Return the [X, Y] coordinate for the center point of the cell that contains the specified text.  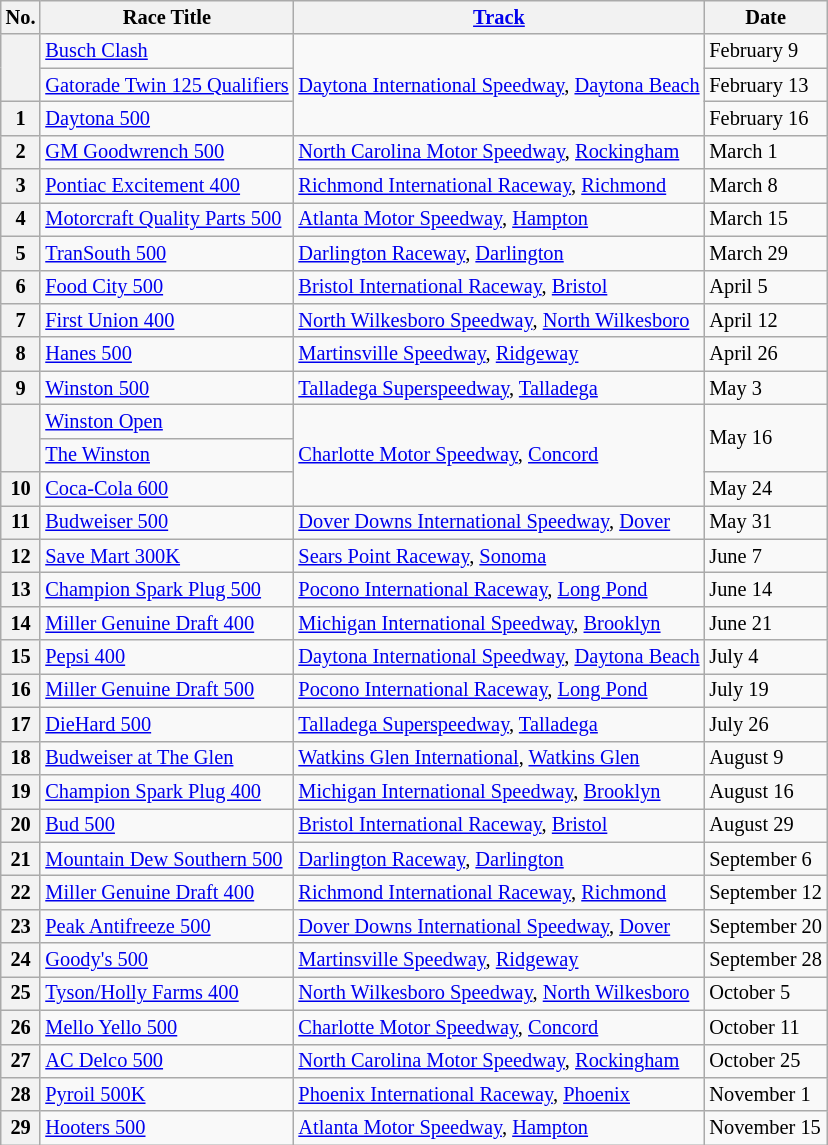
July 19 [765, 690]
27 [21, 1061]
10 [21, 489]
No. [21, 17]
26 [21, 1027]
April 26 [765, 354]
June 7 [765, 556]
February 16 [765, 118]
28 [21, 1094]
March 1 [765, 152]
Hooters 500 [166, 1128]
September 20 [765, 926]
October 11 [765, 1027]
August 29 [765, 825]
22 [21, 892]
July 4 [765, 657]
Date [765, 17]
24 [21, 960]
9 [21, 388]
May 31 [765, 522]
The Winston [166, 455]
February 9 [765, 51]
AC Delco 500 [166, 1061]
April 5 [765, 287]
March 29 [765, 253]
Goody's 500 [166, 960]
18 [21, 758]
GM Goodwrench 500 [166, 152]
June 14 [765, 589]
February 13 [765, 85]
Bud 500 [166, 825]
March 15 [765, 219]
14 [21, 623]
Mello Yello 500 [166, 1027]
8 [21, 354]
29 [21, 1128]
11 [21, 522]
DieHard 500 [166, 724]
May 24 [765, 489]
September 6 [765, 859]
17 [21, 724]
Winston 500 [166, 388]
First Union 400 [166, 320]
6 [21, 287]
July 26 [765, 724]
TranSouth 500 [166, 253]
Champion Spark Plug 500 [166, 589]
Motorcraft Quality Parts 500 [166, 219]
Budweiser at The Glen [166, 758]
7 [21, 320]
August 9 [765, 758]
1 [21, 118]
Watkins Glen International, Watkins Glen [498, 758]
April 12 [765, 320]
15 [21, 657]
Miller Genuine Draft 500 [166, 690]
May 16 [765, 438]
20 [21, 825]
Food City 500 [166, 287]
September 28 [765, 960]
Phoenix International Raceway, Phoenix [498, 1094]
Coca-Cola 600 [166, 489]
4 [21, 219]
November 15 [765, 1128]
Hanes 500 [166, 354]
12 [21, 556]
19 [21, 791]
October 25 [765, 1061]
Sears Point Raceway, Sonoma [498, 556]
Race Title [166, 17]
Winston Open [166, 421]
October 5 [765, 993]
Champion Spark Plug 400 [166, 791]
Daytona 500 [166, 118]
25 [21, 993]
September 12 [765, 892]
Save Mart 300K [166, 556]
Pyroil 500K [166, 1094]
Gatorade Twin 125 Qualifiers [166, 85]
Budweiser 500 [166, 522]
Pontiac Excitement 400 [166, 186]
November 1 [765, 1094]
June 21 [765, 623]
23 [21, 926]
3 [21, 186]
August 16 [765, 791]
Track [498, 17]
2 [21, 152]
13 [21, 589]
Busch Clash [166, 51]
Pepsi 400 [166, 657]
Mountain Dew Southern 500 [166, 859]
Peak Antifreeze 500 [166, 926]
Tyson/Holly Farms 400 [166, 993]
16 [21, 690]
May 3 [765, 388]
5 [21, 253]
March 8 [765, 186]
21 [21, 859]
